Detect which cell encompasses the target text, then output its (X, Y) center coordinate. 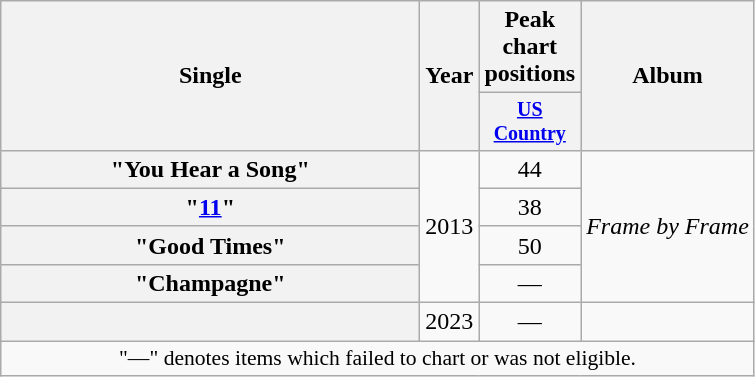
2013 (450, 226)
38 (530, 207)
Single (210, 76)
US Country (530, 122)
50 (530, 245)
Year (450, 76)
2023 (450, 322)
"Champagne" (210, 283)
44 (530, 169)
Album (668, 76)
"—" denotes items which failed to chart or was not eligible. (378, 359)
Frame by Frame (668, 226)
"You Hear a Song" (210, 169)
"11" (210, 207)
Peak chart positions (530, 47)
"Good Times" (210, 245)
